Provide the (x, y) coordinate of the cell's center where the given text is located.  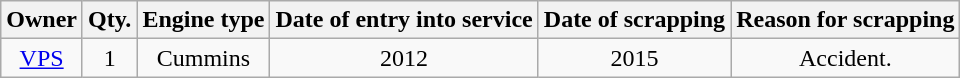
Owner (42, 20)
Date of scrapping (634, 20)
Cummins (204, 58)
1 (109, 58)
VPS (42, 58)
Date of entry into service (404, 20)
Reason for scrapping (846, 20)
Accident. (846, 58)
Engine type (204, 20)
Qty. (109, 20)
2015 (634, 58)
2012 (404, 58)
